Provide the (X, Y) coordinate of the cell's center where the given text is located.  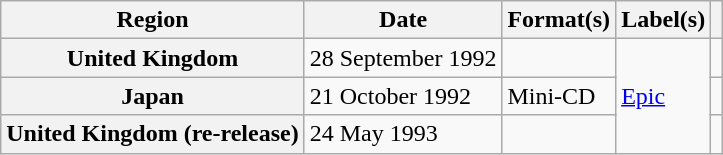
Region (152, 20)
Format(s) (559, 20)
21 October 1992 (403, 96)
Epic (664, 96)
Japan (152, 96)
United Kingdom (152, 58)
United Kingdom (re-release) (152, 134)
28 September 1992 (403, 58)
24 May 1993 (403, 134)
Date (403, 20)
Mini-CD (559, 96)
Label(s) (664, 20)
